Search for the cell housing the specified text and yield its [x, y] center coordinate. 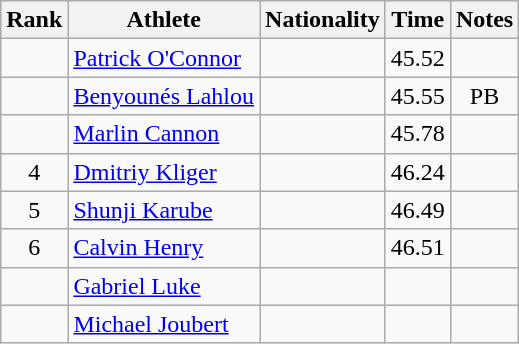
Gabriel Luke [164, 286]
4 [34, 172]
Benyounés Lahlou [164, 96]
Nationality [323, 20]
Marlin Cannon [164, 134]
46.24 [418, 172]
Michael Joubert [164, 324]
Dmitriy Kliger [164, 172]
Athlete [164, 20]
Shunji Karube [164, 210]
Time [418, 20]
46.49 [418, 210]
Patrick O'Connor [164, 58]
PB [484, 96]
45.55 [418, 96]
Calvin Henry [164, 248]
45.78 [418, 134]
5 [34, 210]
46.51 [418, 248]
6 [34, 248]
Rank [34, 20]
45.52 [418, 58]
Notes [484, 20]
